Locate the cell with the specified text and output its [x, y] center coordinate. 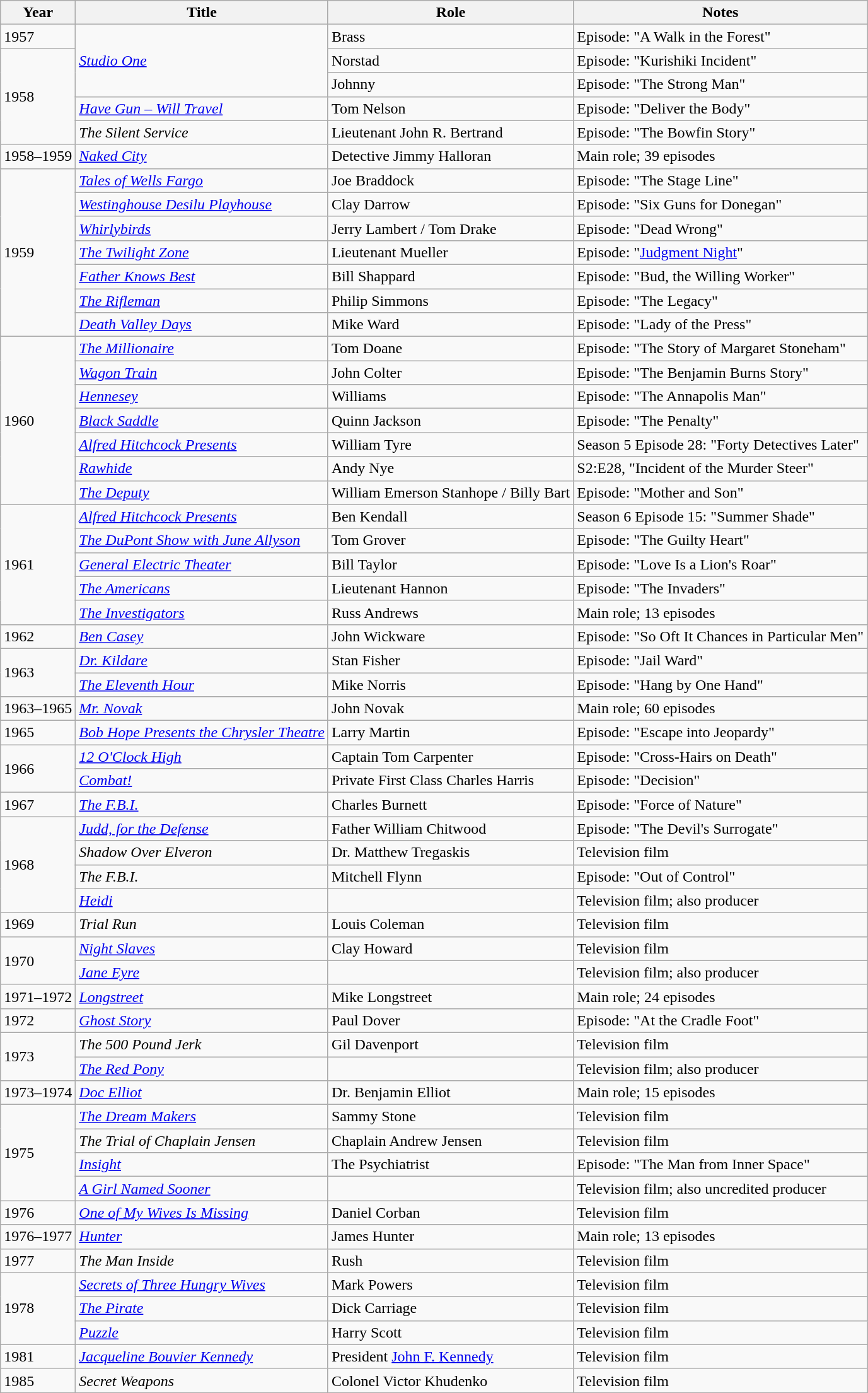
Charles Burnett [450, 805]
Louis Coleman [450, 924]
1981 [38, 1356]
Jane Eyre [202, 972]
Wagon Train [202, 373]
A Girl Named Sooner [202, 1189]
Philip Simmons [450, 301]
Lieutenant John R. Bertrand [450, 132]
Have Gun – Will Travel [202, 108]
Andy Nye [450, 469]
Longstreet [202, 996]
Williams [450, 397]
Mitchell Flynn [450, 877]
Mike Norris [450, 684]
Episode: "Judgment Night" [720, 252]
Tom Grover [450, 540]
1973–1974 [38, 1093]
Tom Doane [450, 349]
Johnny [450, 85]
Bill Shappard [450, 276]
President John F. Kennedy [450, 1356]
1975 [38, 1153]
Black Saddle [202, 421]
Daniel Corban [450, 1213]
Lieutenant Hannon [450, 588]
The Millionaire [202, 349]
Secrets of Three Hungry Wives [202, 1285]
Heidi [202, 900]
Secret Weapons [202, 1380]
Dr. Kildare [202, 660]
William Emerson Stanhope / Billy Bart [450, 493]
Episode: "The Strong Man" [720, 85]
Episode: "A Walk in the Forest" [720, 37]
Episode: "Force of Nature" [720, 805]
Title [202, 13]
1957 [38, 37]
Episode: "The Man from Inner Space" [720, 1165]
Death Valley Days [202, 325]
Episode: "The Annapolis Man" [720, 397]
1963–1965 [38, 709]
The Twilight Zone [202, 252]
Episode: "Lady of the Press" [720, 325]
Episode: "The Benjamin Burns Story" [720, 373]
William Tyre [450, 445]
Westinghouse Desilu Playhouse [202, 204]
12 O'Clock High [202, 757]
Bob Hope Presents the Chrysler Theatre [202, 733]
Episode: "Kurishiki Incident" [720, 61]
Colonel Victor Khudenko [450, 1380]
Night Slaves [202, 948]
General Electric Theater [202, 564]
1961 [38, 564]
John Wickware [450, 636]
Episode: "At the Cradle Foot" [720, 1020]
The Dream Makers [202, 1117]
1976 [38, 1213]
Ben Casey [202, 636]
The Red Pony [202, 1069]
Captain Tom Carpenter [450, 757]
Lieutenant Mueller [450, 252]
1963 [38, 672]
Paul Dover [450, 1020]
Harry Scott [450, 1332]
Episode: "Six Guns for Donegan" [720, 204]
Dick Carriage [450, 1308]
Episode: "So Oft It Chances in Particular Men" [720, 636]
Main role; 60 episodes [720, 709]
Stan Fisher [450, 660]
Tom Nelson [450, 108]
Dr. Matthew Tregaskis [450, 853]
Doc Elliot [202, 1093]
Larry Martin [450, 733]
Episode: "Bud, the Willing Worker" [720, 276]
1960 [38, 421]
Whirlybirds [202, 228]
Episode: "Hang by One Hand" [720, 684]
The Man Inside [202, 1261]
1973 [38, 1056]
Episode: "Mother and Son" [720, 493]
John Novak [450, 709]
1977 [38, 1261]
Main role; 15 episodes [720, 1093]
Episode: "Love Is a Lion's Roar" [720, 564]
Private First Class Charles Harris [450, 781]
Studio One [202, 61]
1972 [38, 1020]
James Hunter [450, 1237]
Year [38, 13]
1959 [38, 252]
Jacqueline Bouvier Kennedy [202, 1356]
1958–1959 [38, 156]
1978 [38, 1308]
Shadow Over Elveron [202, 853]
The 500 Pound Jerk [202, 1044]
Chaplain Andrew Jensen [450, 1141]
The Americans [202, 588]
Gil Davenport [450, 1044]
Ghost Story [202, 1020]
Clay Howard [450, 948]
1976–1977 [38, 1237]
Episode: "The Guilty Heart" [720, 540]
Bill Taylor [450, 564]
Season 5 Episode 28: "Forty Detectives Later" [720, 445]
The DuPont Show with June Allyson [202, 540]
Hennesey [202, 397]
Mr. Novak [202, 709]
The Silent Service [202, 132]
Main role; 39 episodes [720, 156]
Episode: "Cross-Hairs on Death" [720, 757]
Episode: "The Legacy" [720, 301]
The Deputy [202, 493]
Trial Run [202, 924]
Television film; also uncredited producer [720, 1189]
Insight [202, 1165]
Russ Andrews [450, 612]
1962 [38, 636]
Episode: "The Penalty" [720, 421]
Sammy Stone [450, 1117]
Role [450, 13]
The Pirate [202, 1308]
Naked City [202, 156]
Jerry Lambert / Tom Drake [450, 228]
Quinn Jackson [450, 421]
Mike Ward [450, 325]
Episode: "Dead Wrong" [720, 228]
Episode: "Escape into Jeopardy" [720, 733]
Norstad [450, 61]
Episode: "The Devil's Surrogate" [720, 829]
Episode: "The Invaders" [720, 588]
Episode: "The Story of Margaret Stoneham" [720, 349]
1965 [38, 733]
1968 [38, 865]
Episode: "The Stage Line" [720, 180]
S2:E28, "Incident of the Murder Steer" [720, 469]
Father Knows Best [202, 276]
Episode: "Decision" [720, 781]
Notes [720, 13]
Rawhide [202, 469]
Clay Darrow [450, 204]
Rush [450, 1261]
Detective Jimmy Halloran [450, 156]
Episode: "Jail Ward" [720, 660]
Judd, for the Defense [202, 829]
1985 [38, 1380]
One of My Wives Is Missing [202, 1213]
1969 [38, 924]
Season 6 Episode 15: "Summer Shade" [720, 516]
Mark Powers [450, 1285]
Brass [450, 37]
Episode: "The Bowfin Story" [720, 132]
Father William Chitwood [450, 829]
1958 [38, 96]
Hunter [202, 1237]
The Trial of Chaplain Jensen [202, 1141]
Tales of Wells Fargo [202, 180]
Main role; 24 episodes [720, 996]
1966 [38, 769]
The Psychiatrist [450, 1165]
Combat! [202, 781]
Puzzle [202, 1332]
Mike Longstreet [450, 996]
John Colter [450, 373]
Ben Kendall [450, 516]
1967 [38, 805]
Joe Braddock [450, 180]
The Investigators [202, 612]
Episode: "Out of Control" [720, 877]
1970 [38, 960]
Episode: "Deliver the Body" [720, 108]
Dr. Benjamin Elliot [450, 1093]
1971–1972 [38, 996]
The Rifleman [202, 301]
The Eleventh Hour [202, 684]
